Determine the [x, y] coordinate at the center of the cell enclosing the given text.  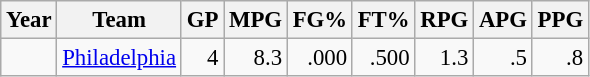
FT% [384, 20]
APG [504, 20]
.500 [384, 58]
RPG [444, 20]
.5 [504, 58]
.8 [560, 58]
FG% [320, 20]
4 [202, 58]
MPG [256, 20]
Team [119, 20]
GP [202, 20]
Year [29, 20]
PPG [560, 20]
1.3 [444, 58]
8.3 [256, 58]
Philadelphia [119, 58]
.000 [320, 58]
